Detect which cell encompasses the target text, then output its [x, y] center coordinate. 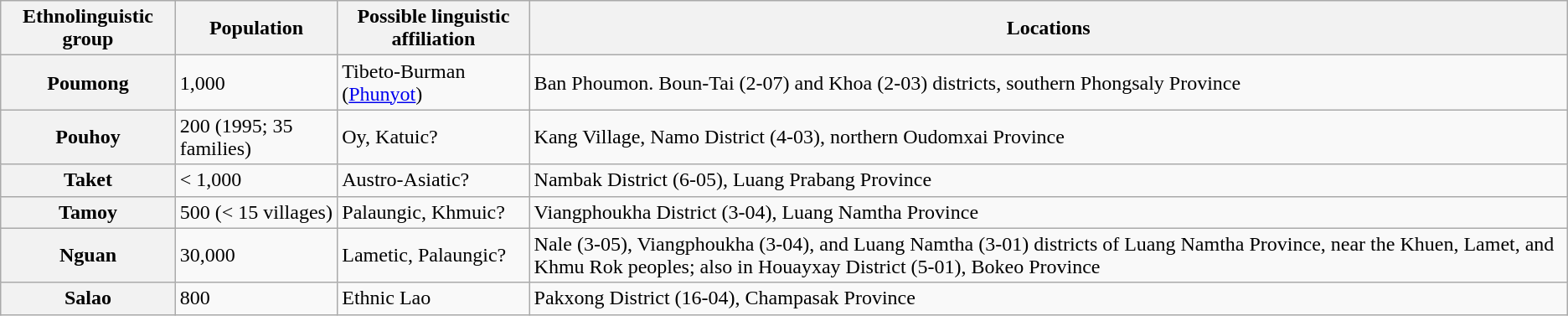
Ethnolinguistic group [88, 28]
Tibeto-Burman (Phunyot) [434, 82]
Possible linguistic affiliation [434, 28]
Poumong [88, 82]
Nambak District (6-05), Luang Prabang Province [1049, 180]
< 1,000 [256, 180]
Tamoy [88, 212]
500 (< 15 villages) [256, 212]
Population [256, 28]
Taket [88, 180]
Kang Village, Namo District (4-03), northern Oudomxai Province [1049, 137]
Locations [1049, 28]
Pakxong District (16-04), Champasak Province [1049, 298]
Austro-Asiatic? [434, 180]
1,000 [256, 82]
Ban Phoumon. Boun-Tai (2-07) and Khoa (2-03) districts, southern Phongsaly Province [1049, 82]
Lametic, Palaungic? [434, 255]
Oy, Katuic? [434, 137]
Nguan [88, 255]
Pouhoy [88, 137]
30,000 [256, 255]
200 (1995; 35 families) [256, 137]
800 [256, 298]
Ethnic Lao [434, 298]
Palaungic, Khmuic? [434, 212]
Salao [88, 298]
Viangphoukha District (3-04), Luang Namtha Province [1049, 212]
